Search for the cell housing the specified text and yield its [x, y] center coordinate. 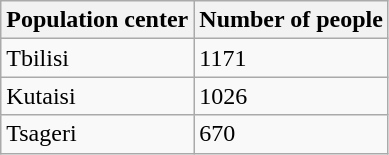
Kutaisi [98, 96]
670 [292, 134]
Number of people [292, 20]
Population center [98, 20]
1171 [292, 58]
Tbilisi [98, 58]
Tsageri [98, 134]
1026 [292, 96]
